Provide the (X, Y) coordinate of the cell's center where the given text is located.  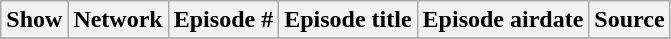
Show (34, 20)
Episode title (348, 20)
Source (630, 20)
Episode # (223, 20)
Episode airdate (503, 20)
Network (118, 20)
